Detect which cell encompasses the target text, then output its [X, Y] center coordinate. 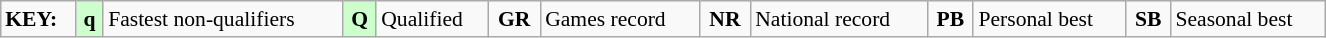
Seasonal best [1248, 19]
q [90, 19]
Personal best [1049, 19]
KEY: [38, 19]
NR [725, 19]
National record [838, 19]
SB [1148, 19]
Qualified [432, 19]
Q [360, 19]
PB [950, 19]
Fastest non-qualifiers [223, 19]
GR [514, 19]
Games record [620, 19]
